Scan for the cell matching the given text and deliver its [X, Y] coordinate at center. 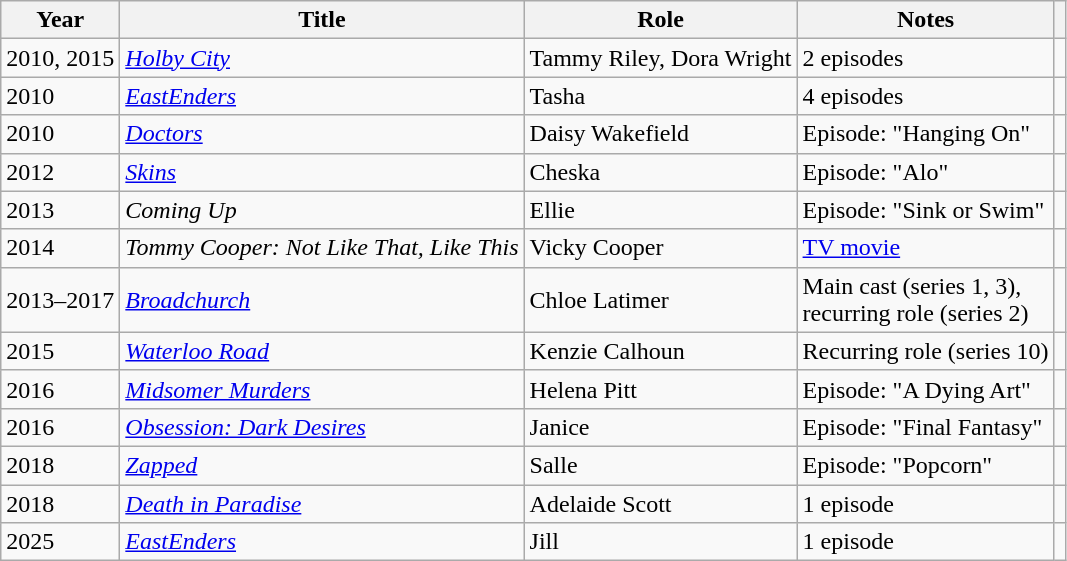
Cheska [660, 172]
Main cast (series 1, 3),recurring role (series 2) [926, 300]
2010, 2015 [60, 58]
Tammy Riley, Dora Wright [660, 58]
Notes [926, 20]
Role [660, 20]
Jill [660, 542]
2025 [60, 542]
Adelaide Scott [660, 503]
Doctors [322, 134]
Zapped [322, 465]
Vicky Cooper [660, 248]
Broadchurch [322, 300]
Episode: "A Dying Art" [926, 389]
2013–2017 [60, 300]
Year [60, 20]
Episode: "Sink or Swim" [926, 210]
Episode: "Alo" [926, 172]
Coming Up [322, 210]
Salle [660, 465]
Recurring role (series 10) [926, 351]
Title [322, 20]
Episode: "Popcorn" [926, 465]
Midsomer Murders [322, 389]
Waterloo Road [322, 351]
Holby City [322, 58]
Skins [322, 172]
2 episodes [926, 58]
Tommy Cooper: Not Like That, Like This [322, 248]
2015 [60, 351]
Chloe Latimer [660, 300]
Episode: "Final Fantasy" [926, 427]
Kenzie Calhoun [660, 351]
2012 [60, 172]
Daisy Wakefield [660, 134]
2014 [60, 248]
Helena Pitt [660, 389]
Episode: "Hanging On" [926, 134]
TV movie [926, 248]
Death in Paradise [322, 503]
Obsession: Dark Desires [322, 427]
2013 [60, 210]
Tasha [660, 96]
Ellie [660, 210]
4 episodes [926, 96]
Janice [660, 427]
